Return the [x, y] coordinate for the center point of the cell that contains the specified text.  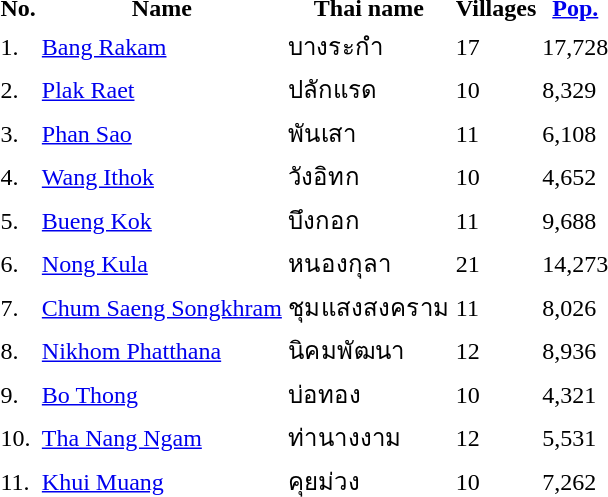
ชุมแสงสงคราม [368, 307]
Bang Rakam [162, 46]
บางระกำ [368, 46]
Phan Sao [162, 133]
บ่อทอง [368, 394]
ปลักแรด [368, 90]
หนองกุลา [368, 264]
Tha Nang Ngam [162, 438]
วังอิทก [368, 176]
พันเสา [368, 133]
ท่านางงาม [368, 438]
บึงกอก [368, 220]
Bueng Kok [162, 220]
นิคมพัฒนา [368, 350]
Bo Thong [162, 394]
Chum Saeng Songkhram [162, 307]
21 [496, 264]
17 [496, 46]
Nong Kula [162, 264]
Nikhom Phatthana [162, 350]
Plak Raet [162, 90]
Wang Ithok [162, 176]
